Determine the [x, y] coordinate at the center of the cell enclosing the given text.  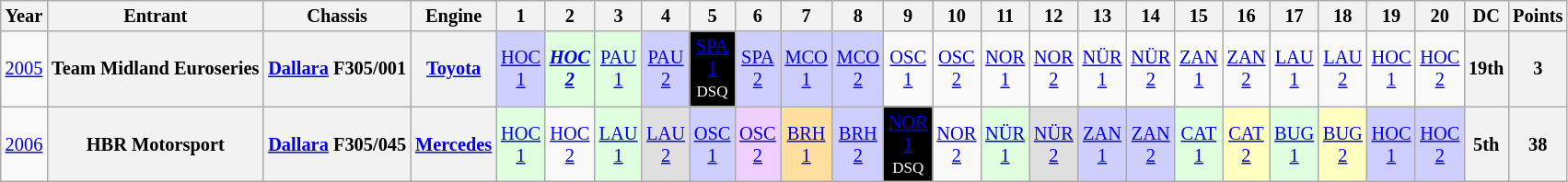
Chassis [337, 16]
Dallara F305/001 [337, 69]
Points [1538, 16]
2 [570, 16]
BRH1 [807, 144]
19 [1392, 16]
5th [1486, 144]
9 [908, 16]
1 [521, 16]
12 [1053, 16]
CAT1 [1199, 144]
Team Midland Euroseries [155, 69]
PAU2 [666, 69]
20 [1440, 16]
PAU1 [619, 69]
4 [666, 16]
Year [24, 16]
BRH2 [858, 144]
7 [807, 16]
10 [958, 16]
Mercedes [453, 144]
8 [858, 16]
CAT2 [1247, 144]
Engine [453, 16]
MCO2 [858, 69]
38 [1538, 144]
BUG2 [1342, 144]
DC [1486, 16]
5 [713, 16]
2006 [24, 144]
Toyota [453, 69]
MCO1 [807, 69]
15 [1199, 16]
BUG1 [1295, 144]
2005 [24, 69]
11 [1005, 16]
NOR1DSQ [908, 144]
17 [1295, 16]
NOR1 [1005, 69]
13 [1103, 16]
19th [1486, 69]
6 [757, 16]
SPA2 [757, 69]
18 [1342, 16]
14 [1151, 16]
Dallara F305/045 [337, 144]
SPA1DSQ [713, 69]
16 [1247, 16]
Entrant [155, 16]
HBR Motorsport [155, 144]
